For the text-containing cell, return its midpoint in [x, y] coordinate format. 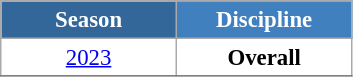
2023 [89, 58]
Discipline [264, 20]
Season [89, 20]
Overall [264, 58]
